Provide the [X, Y] coordinate of the cell's center where the given text is located.  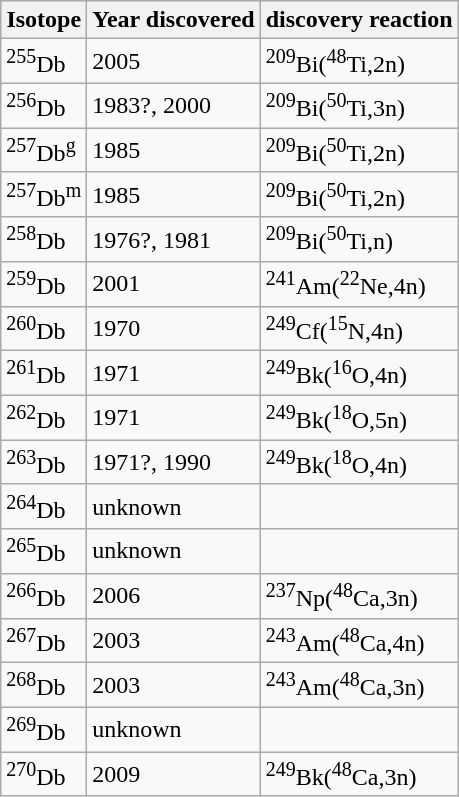
249Cf(15N,4n) [359, 328]
267Db [44, 640]
243Am(48Ca,4n) [359, 640]
268Db [44, 686]
259Db [44, 284]
1983?, 2000 [174, 106]
discovery reaction [359, 20]
261Db [44, 374]
2009 [174, 774]
270Db [44, 774]
263Db [44, 462]
1971?, 1990 [174, 462]
241Am(22Ne,4n) [359, 284]
243Am(48Ca,3n) [359, 686]
237Np(48Ca,3n) [359, 596]
264Db [44, 506]
266Db [44, 596]
257Dbm [44, 194]
256Db [44, 106]
2001 [174, 284]
209Bi(50Ti,3n) [359, 106]
262Db [44, 418]
2006 [174, 596]
269Db [44, 730]
249Bk(18O,4n) [359, 462]
249Bk(48Ca,3n) [359, 774]
209Bi(48Ti,2n) [359, 62]
257Dbg [44, 150]
258Db [44, 240]
209Bi(50Ti,n) [359, 240]
Isotope [44, 20]
255Db [44, 62]
1970 [174, 328]
2005 [174, 62]
249Bk(16O,4n) [359, 374]
260Db [44, 328]
265Db [44, 552]
249Bk(18O,5n) [359, 418]
Year discovered [174, 20]
1976?, 1981 [174, 240]
